From the cell containing the given text, extract its center point as [x, y] coordinate. 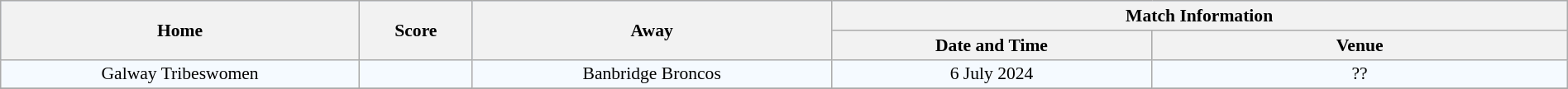
Banbridge Broncos [652, 74]
6 July 2024 [992, 74]
Date and Time [992, 45]
Venue [1360, 45]
Galway Tribeswomen [180, 74]
Away [652, 30]
?? [1360, 74]
Score [415, 30]
Home [180, 30]
Match Information [1199, 16]
